Find where the given text appears and provide that cell's center as (x, y) coordinate. 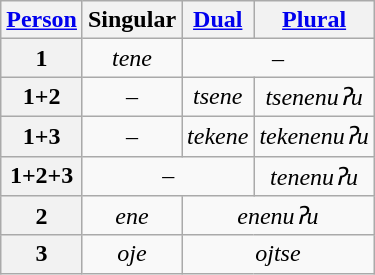
tsenenuʔu (314, 97)
1+3 (42, 136)
1 (42, 58)
tekenenuʔu (314, 136)
ojtse (278, 254)
Singular (132, 20)
tekene (218, 136)
2 (42, 216)
oje (132, 254)
Dual (218, 20)
tene (132, 58)
enenuʔu (278, 216)
Person (42, 20)
tsene (218, 97)
ene (132, 216)
tenenuʔu (314, 176)
1+2+3 (42, 176)
3 (42, 254)
Plural (314, 20)
1+2 (42, 97)
